Determine the [X, Y] coordinate at the center of the cell enclosing the given text.  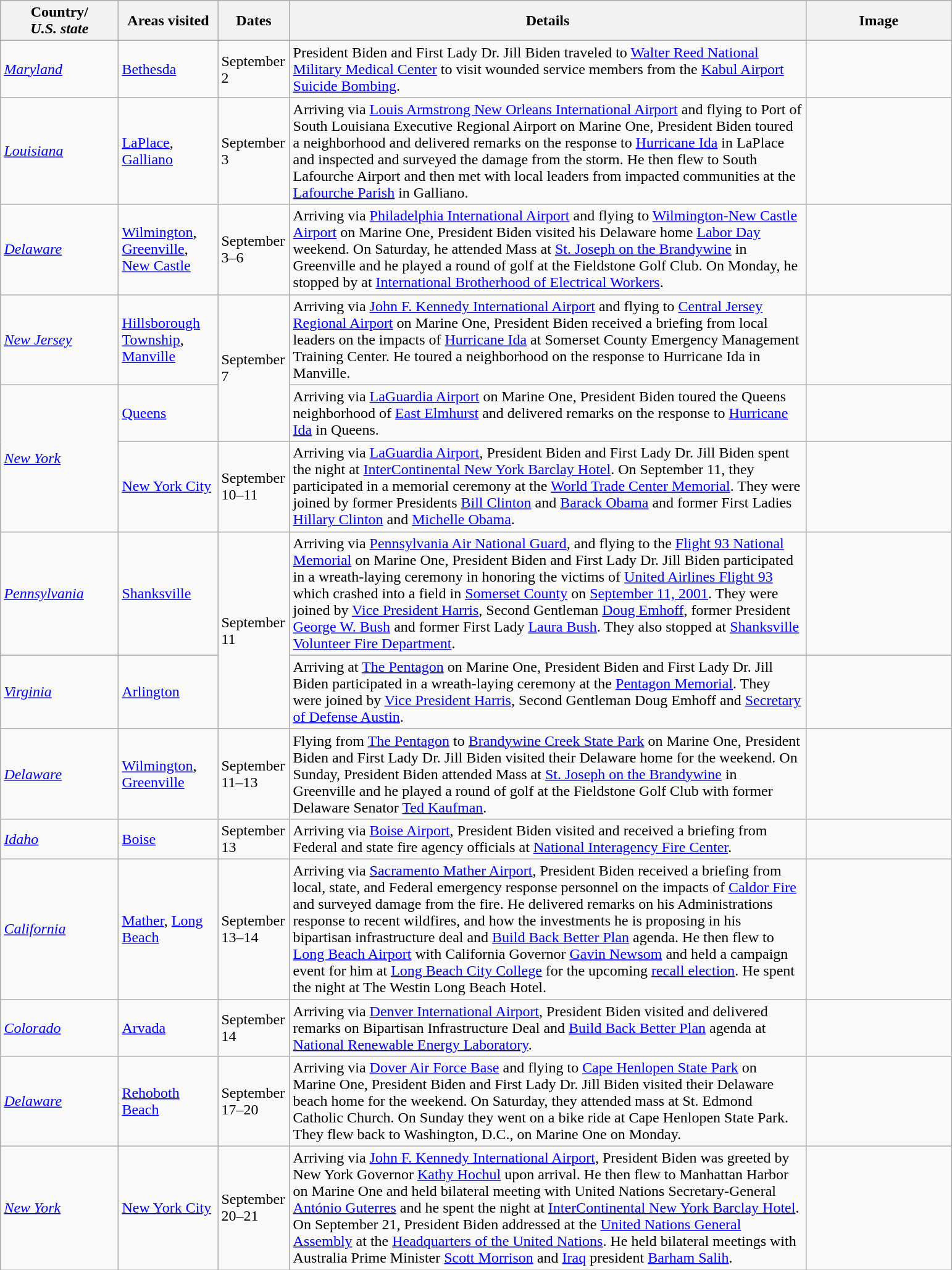
Arlington [168, 691]
New Jersey [59, 340]
Boise [168, 838]
Bethesda [168, 69]
Shanksville [168, 593]
Colorado [59, 1027]
Country/U.S. state [59, 21]
September 20–21 [254, 1208]
Areas visited [168, 21]
Virginia [59, 691]
Pennsylvania [59, 593]
Dates [254, 21]
Maryland [59, 69]
September 14 [254, 1027]
September 2 [254, 69]
Hillsborough Township, Manville [168, 340]
September 3–6 [254, 249]
September 11–13 [254, 774]
September 13–14 [254, 929]
September 11 [254, 630]
September 7 [254, 368]
Rehoboth Beach [168, 1101]
LaPlace, Galliano [168, 151]
Arvada [168, 1027]
Queens [168, 413]
Wilmington, Greenville, New Castle [168, 249]
September 10–11 [254, 487]
September 17–20 [254, 1101]
Mather, Long Beach [168, 929]
Louisiana [59, 151]
California [59, 929]
Details [548, 21]
September 3 [254, 151]
Image [879, 21]
Wilmington, Greenville [168, 774]
Idaho [59, 838]
September 13 [254, 838]
